Return the [X, Y] coordinate for the center point of the cell that contains the specified text.  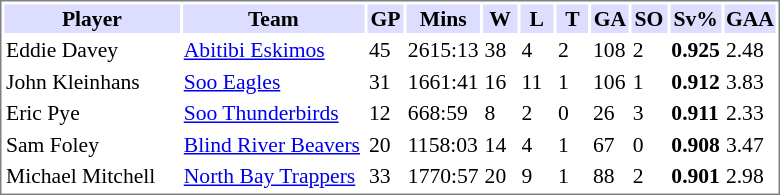
GAA [750, 18]
38 [500, 50]
John Kleinhans [92, 82]
106 [610, 82]
67 [610, 144]
SO [649, 18]
L [537, 18]
Sv% [696, 18]
31 [385, 82]
3.47 [750, 144]
Soo Thunderbirds [273, 113]
Soo Eagles [273, 82]
12 [385, 113]
Eddie Davey [92, 50]
1770:57 [443, 176]
North Bay Trappers [273, 176]
33 [385, 176]
9 [537, 176]
0.911 [696, 113]
668:59 [443, 113]
0.908 [696, 144]
Team [273, 18]
2.98 [750, 176]
GP [385, 18]
16 [500, 82]
2.48 [750, 50]
0.925 [696, 50]
W [500, 18]
Michael Mitchell [92, 176]
1661:41 [443, 82]
1158:03 [443, 144]
Mins [443, 18]
88 [610, 176]
Abitibi Eskimos [273, 50]
GA [610, 18]
11 [537, 82]
Sam Foley [92, 144]
3.83 [750, 82]
Player [92, 18]
45 [385, 50]
0.912 [696, 82]
Blind River Beavers [273, 144]
Eric Pye [92, 113]
26 [610, 113]
14 [500, 144]
T [573, 18]
0.901 [696, 176]
108 [610, 50]
2.33 [750, 113]
3 [649, 113]
2615:13 [443, 50]
8 [500, 113]
